Detect which cell encompasses the target text, then output its (X, Y) center coordinate. 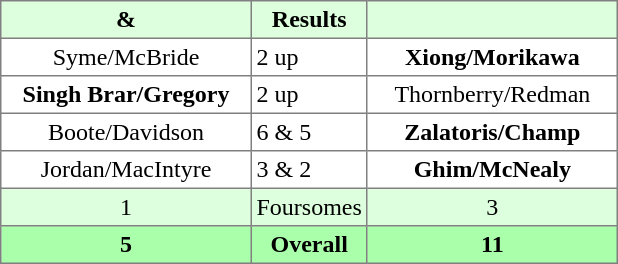
5 (126, 245)
& (126, 20)
1 (126, 207)
Ghim/McNealy (492, 170)
Results (309, 20)
Syme/McBride (126, 57)
3 & 2 (309, 170)
Jordan/MacIntyre (126, 170)
Singh Brar/Gregory (126, 95)
11 (492, 245)
Foursomes (309, 207)
Overall (309, 245)
Xiong/Morikawa (492, 57)
3 (492, 207)
Thornberry/Redman (492, 95)
Boote/Davidson (126, 132)
6 & 5 (309, 132)
Zalatoris/Champ (492, 132)
